Capture the cell that displays the provided text and extract its (x, y) central coordinate. 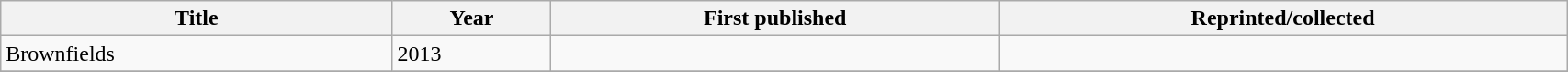
Year (472, 18)
2013 (472, 54)
Title (197, 18)
Reprinted/collected (1283, 18)
First published (775, 18)
Brownfields (197, 54)
